Return the [X, Y] coordinate for the center point of the cell that contains the specified text.  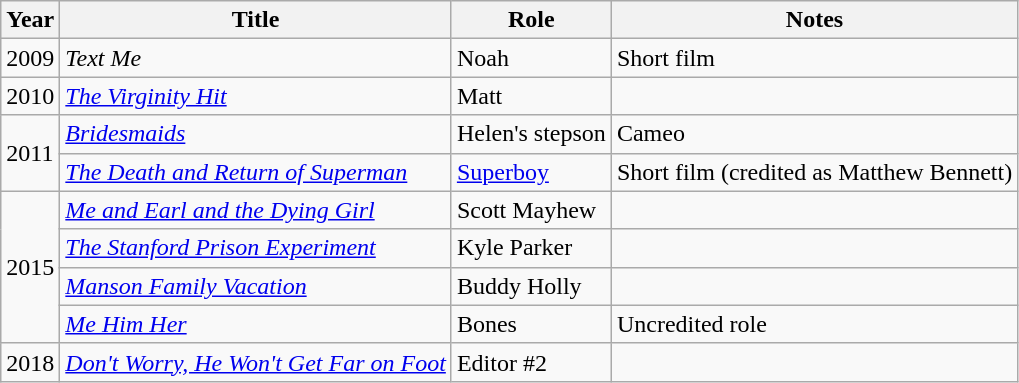
2011 [30, 153]
Short film (credited as Matthew Bennett) [814, 172]
Me and Earl and the Dying Girl [256, 210]
Uncredited role [814, 324]
Text Me [256, 58]
Year [30, 20]
Kyle Parker [531, 248]
Superboy [531, 172]
The Virginity Hit [256, 96]
Me Him Her [256, 324]
2015 [30, 267]
2009 [30, 58]
Cameo [814, 134]
Buddy Holly [531, 286]
Noah [531, 58]
Don't Worry, He Won't Get Far on Foot [256, 362]
Bridesmaids [256, 134]
The Death and Return of Superman [256, 172]
2010 [30, 96]
Helen's stepson [531, 134]
Manson Family Vacation [256, 286]
Bones [531, 324]
Short film [814, 58]
Scott Mayhew [531, 210]
Matt [531, 96]
Role [531, 20]
2018 [30, 362]
Title [256, 20]
Editor #2 [531, 362]
The Stanford Prison Experiment [256, 248]
Notes [814, 20]
